Detect which cell encompasses the target text, then output its [X, Y] center coordinate. 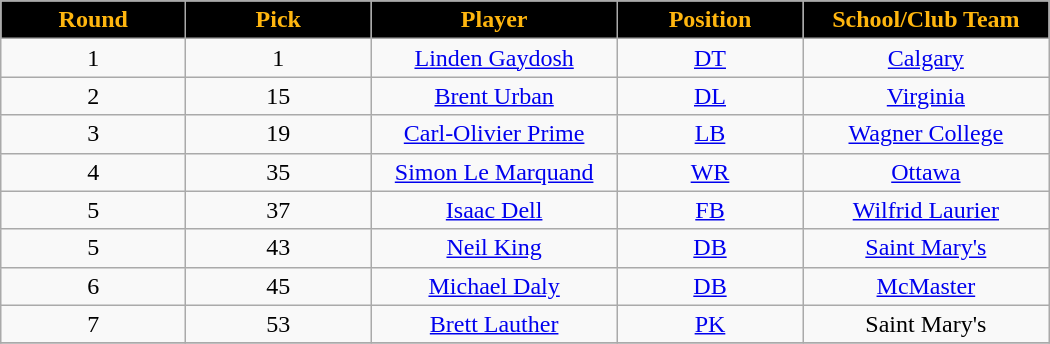
2 [94, 96]
School/Club Team [926, 20]
FB [710, 210]
Carl-Olivier Prime [494, 134]
7 [94, 324]
35 [278, 172]
WR [710, 172]
Ottawa [926, 172]
Player [494, 20]
Virginia [926, 96]
53 [278, 324]
Calgary [926, 58]
43 [278, 248]
Michael Daly [494, 286]
4 [94, 172]
Brent Urban [494, 96]
Isaac Dell [494, 210]
PK [710, 324]
Neil King [494, 248]
3 [94, 134]
15 [278, 96]
DL [710, 96]
Position [710, 20]
Simon Le Marquand [494, 172]
45 [278, 286]
37 [278, 210]
LB [710, 134]
Linden Gaydosh [494, 58]
19 [278, 134]
Brett Lauther [494, 324]
Round [94, 20]
6 [94, 286]
Wilfrid Laurier [926, 210]
Wagner College [926, 134]
DT [710, 58]
McMaster [926, 286]
Pick [278, 20]
